Determine the (x, y) coordinate at the center of the cell enclosing the given text.  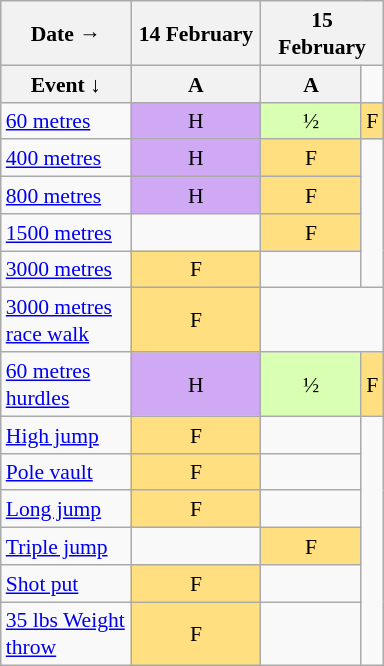
Event ↓ (66, 84)
35 lbs Weight throw (66, 634)
3000 metres race walk (66, 320)
Date → (66, 33)
Shot put (66, 582)
Triple jump (66, 546)
High jump (66, 434)
Long jump (66, 508)
800 metres (66, 194)
3000 metres (66, 268)
15 February (322, 33)
60 metres hurdles (66, 384)
14 February (196, 33)
Pole vault (66, 472)
1500 metres (66, 232)
60 metres (66, 120)
400 metres (66, 158)
